Extract the [x, y] coordinate from the center of the cell holding the provided text.  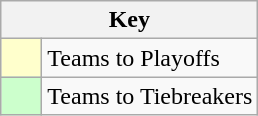
Key [130, 20]
Teams to Playoffs [150, 58]
Teams to Tiebreakers [150, 96]
